Scan for the cell matching the given text and deliver its [x, y] coordinate at center. 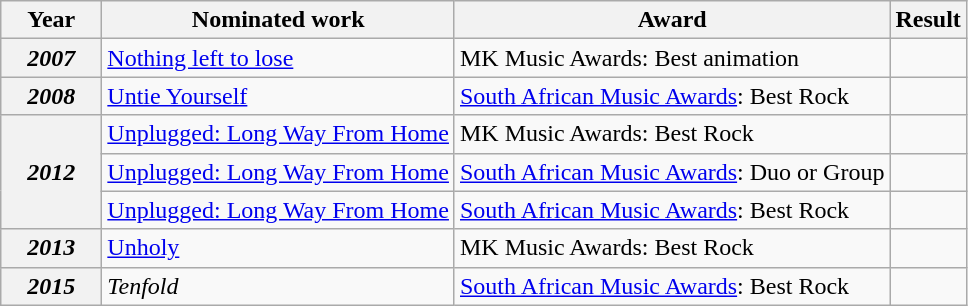
South African Music Awards: Duo or Group [672, 172]
2013 [52, 248]
2015 [52, 286]
Nominated work [278, 20]
Award [672, 20]
Untie Yourself [278, 96]
2008 [52, 96]
Tenfold [278, 286]
2012 [52, 172]
MK Music Awards: Best animation [672, 58]
2007 [52, 58]
Result [928, 20]
Unholy [278, 248]
Nothing left to lose [278, 58]
Year [52, 20]
